From the cell containing the given text, extract its center point as [x, y] coordinate. 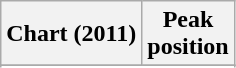
Chart (2011) [72, 34]
Peakposition [188, 34]
